Scan for the cell matching the given text and deliver its [x, y] coordinate at center. 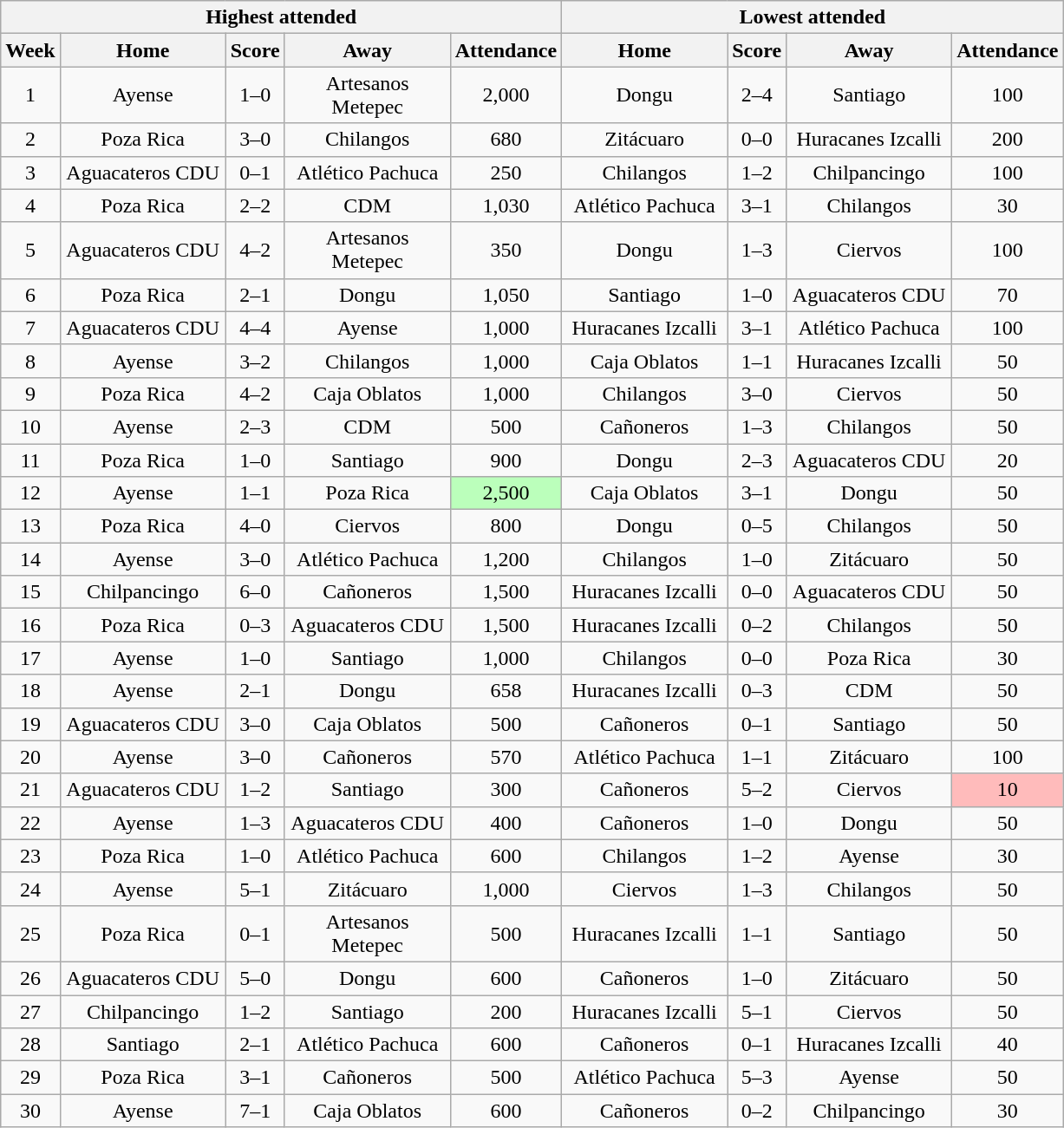
6 [30, 295]
26 [30, 978]
Highest attended [281, 17]
9 [30, 394]
17 [30, 658]
1,050 [506, 295]
28 [30, 1045]
2 [30, 140]
25 [30, 933]
23 [30, 856]
400 [506, 823]
1,200 [506, 559]
1 [30, 95]
3–2 [255, 361]
29 [30, 1078]
14 [30, 559]
22 [30, 823]
4 [30, 205]
18 [30, 691]
1,030 [506, 205]
570 [506, 757]
4–0 [255, 526]
6–0 [255, 592]
2–2 [255, 205]
250 [506, 173]
16 [30, 625]
Week [30, 50]
900 [506, 460]
300 [506, 790]
13 [30, 526]
70 [1008, 295]
15 [30, 592]
350 [506, 250]
12 [30, 493]
7 [30, 328]
2,000 [506, 95]
21 [30, 790]
680 [506, 140]
5 [30, 250]
3 [30, 173]
24 [30, 889]
2–4 [757, 95]
19 [30, 724]
5–2 [757, 790]
8 [30, 361]
5–0 [255, 978]
2,500 [506, 493]
27 [30, 1012]
4–4 [255, 328]
11 [30, 460]
0–5 [757, 526]
40 [1008, 1045]
800 [506, 526]
7–1 [255, 1111]
Lowest attended [813, 17]
5–3 [757, 1078]
658 [506, 691]
